From the cell containing the given text, extract its center point as [X, Y] coordinate. 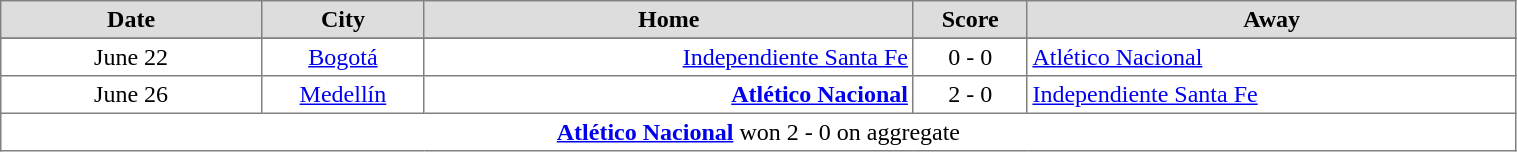
Atlético Nacional won 2 - 0 on aggregate [758, 132]
2 - 0 [970, 95]
June 26 [132, 95]
June 22 [132, 57]
0 - 0 [970, 57]
Date [132, 20]
Home [668, 20]
City [342, 20]
Score [970, 20]
Medellín [342, 95]
Bogotá [342, 57]
Away [1272, 20]
